Return (x, y) of the center of cell containing provided text 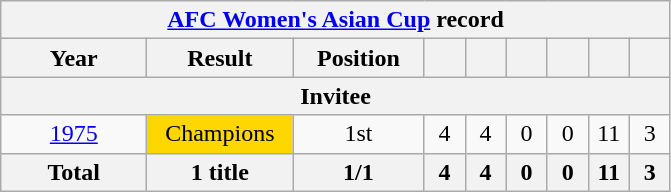
1 title (220, 172)
Position (358, 58)
Invitee (336, 96)
1st (358, 134)
Total (74, 172)
Year (74, 58)
1975 (74, 134)
1/1 (358, 172)
AFC Women's Asian Cup record (336, 20)
Result (220, 58)
Champions (220, 134)
